From the cell containing the given text, extract its center point as [x, y] coordinate. 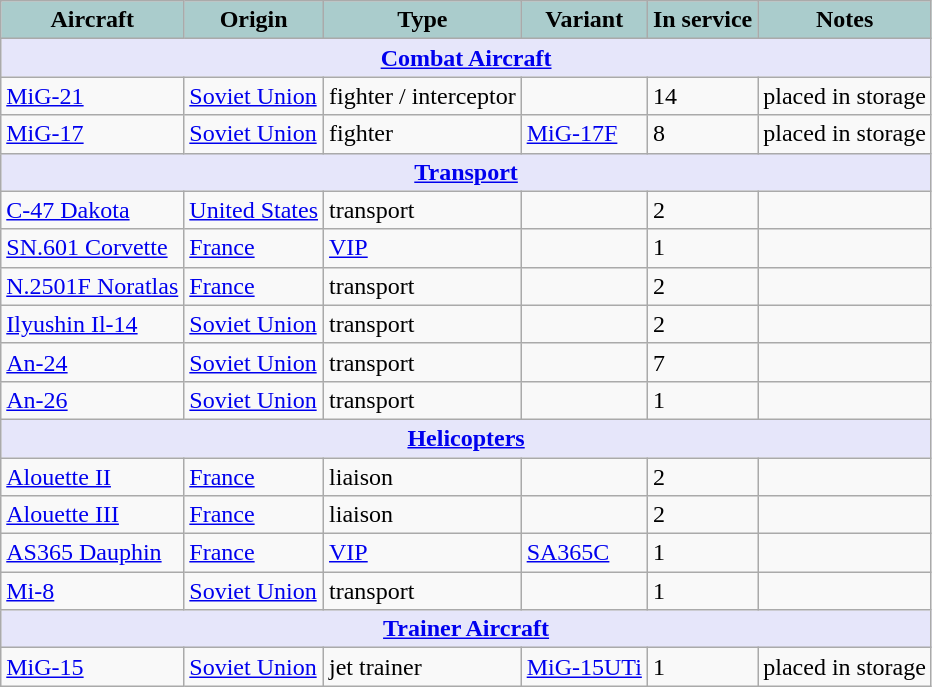
Combat Aircraft [466, 58]
MiG-17 [92, 134]
Ilyushin Il-14 [92, 324]
fighter [423, 134]
United States [254, 210]
Trainer Aircraft [466, 629]
Variant [584, 20]
An-26 [92, 400]
MiG-17F [584, 134]
Notes [845, 20]
MiG-15UTi [584, 667]
SA365C [584, 553]
Aircraft [92, 20]
N.2501F Noratlas [92, 286]
7 [702, 362]
Alouette II [92, 477]
AS365 Dauphin [92, 553]
C-47 Dakota [92, 210]
SN.601 Corvette [92, 248]
In service [702, 20]
MiG-15 [92, 667]
Helicopters [466, 438]
An-24 [92, 362]
jet trainer [423, 667]
Alouette III [92, 515]
MiG-21 [92, 96]
14 [702, 96]
fighter / interceptor [423, 96]
Transport [466, 172]
8 [702, 134]
Origin [254, 20]
Type [423, 20]
Mi-8 [92, 591]
